Scan for the cell matching the given text and deliver its (X, Y) coordinate at center. 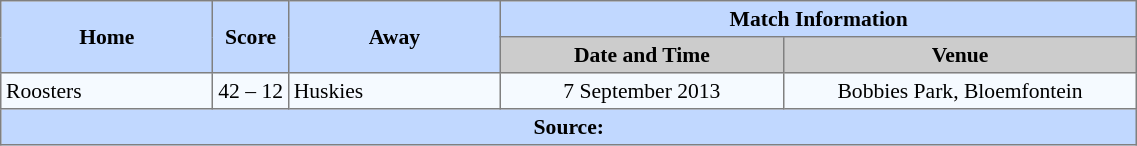
Venue (960, 55)
Match Information (818, 19)
Huskies (394, 91)
Date and Time (642, 55)
Bobbies Park, Bloemfontein (960, 91)
Home (107, 37)
Roosters (107, 91)
7 September 2013 (642, 91)
Away (394, 37)
Score (251, 37)
42 – 12 (251, 91)
Source: (569, 127)
